Find where the given text appears and provide that cell's center as [x, y] coordinate. 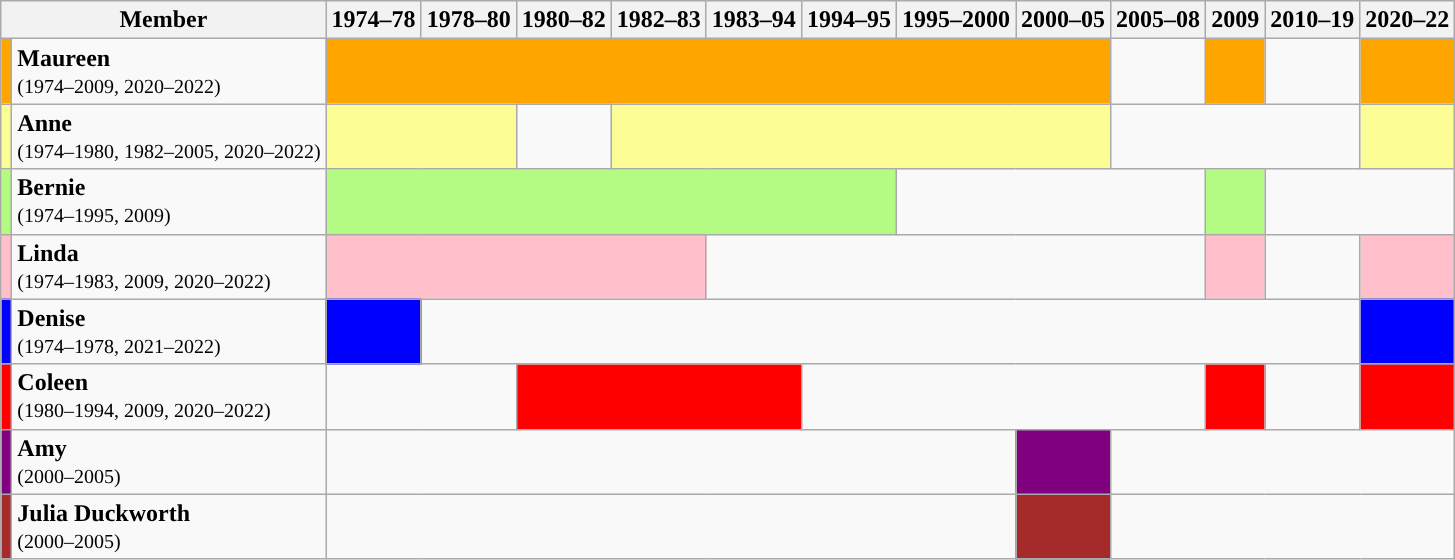
1978–80 [468, 20]
Julia Duckworth(2000–2005) [169, 526]
1974–78 [374, 20]
Bernie(1974–1995, 2009) [169, 202]
Anne(1974–1980, 1982–2005, 2020–2022) [169, 136]
2009 [1236, 20]
Denise(1974–1978, 2021–2022) [169, 332]
2020–22 [1408, 20]
Amy(2000–2005) [169, 462]
1983–94 [754, 20]
2000–05 [1064, 20]
Coleen(1980–1994, 2009, 2020–2022) [169, 396]
Maureen(1974–2009, 2020–2022) [169, 72]
1980–82 [564, 20]
2010–19 [1312, 20]
2005–08 [1158, 20]
1995–2000 [956, 20]
1994–95 [848, 20]
Member [164, 20]
1982–83 [658, 20]
Linda(1974–1983, 2009, 2020–2022) [169, 266]
